Identify which cell holds the provided text, then report its [X, Y] central coordinate. 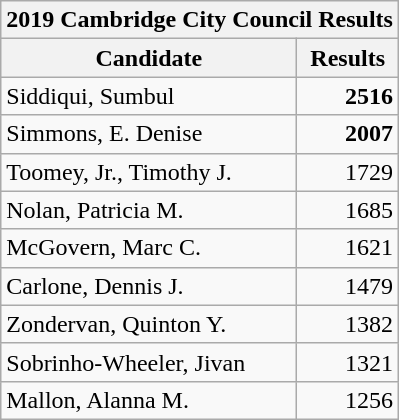
1729 [348, 172]
1256 [348, 400]
Sobrinho-Wheeler, Jivan [149, 362]
Candidate [149, 58]
Results [348, 58]
2516 [348, 96]
Mallon, Alanna M. [149, 400]
1621 [348, 248]
1382 [348, 324]
1479 [348, 286]
Carlone, Dennis J. [149, 286]
McGovern, Marc C. [149, 248]
1685 [348, 210]
Nolan, Patricia M. [149, 210]
Zondervan, Quinton Y. [149, 324]
2007 [348, 134]
1321 [348, 362]
2019 Cambridge City Council Results [200, 20]
Simmons, E. Denise [149, 134]
Siddiqui, Sumbul [149, 96]
Toomey, Jr., Timothy J. [149, 172]
